Capture the cell that displays the provided text and extract its [x, y] central coordinate. 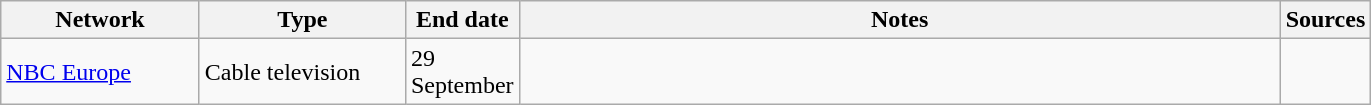
End date [462, 20]
29 September [462, 72]
Network [100, 20]
Sources [1326, 20]
Cable television [302, 72]
Notes [900, 20]
NBC Europe [100, 72]
Type [302, 20]
